Detect which cell encompasses the target text, then output its [X, Y] center coordinate. 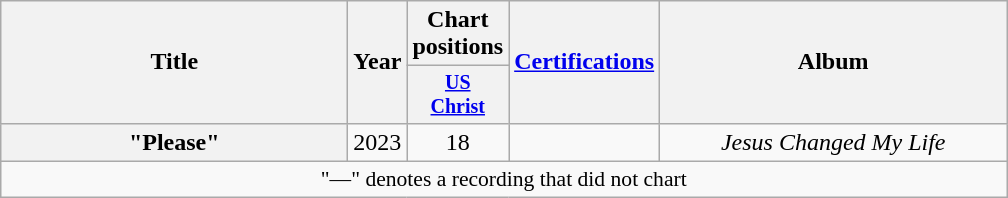
18 [458, 142]
USChrist [458, 94]
Album [834, 62]
2023 [378, 142]
"Please" [174, 142]
"—" denotes a recording that did not chart [504, 179]
Certifications [584, 62]
Year [378, 62]
Chart positions [458, 34]
Jesus Changed My Life [834, 142]
Title [174, 62]
